Capture the cell that displays the provided text and extract its [x, y] central coordinate. 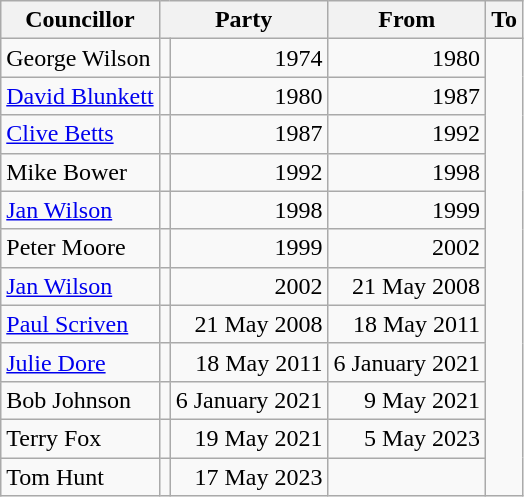
David Blunkett [80, 96]
George Wilson [80, 58]
Tom Hunt [80, 477]
Bob Johnson [80, 400]
Mike Bower [80, 172]
5 May 2023 [407, 438]
Clive Betts [80, 134]
Party [244, 20]
Councillor [80, 20]
Terry Fox [80, 438]
19 May 2021 [249, 438]
To [504, 20]
Julie Dore [80, 362]
From [407, 20]
9 May 2021 [407, 400]
1974 [249, 58]
17 May 2023 [249, 477]
Paul Scriven [80, 324]
Peter Moore [80, 248]
